Identify which cell holds the provided text, then report its [X, Y] central coordinate. 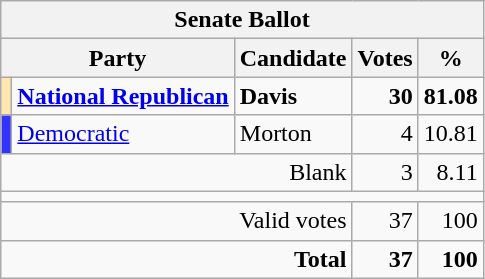
Davis [293, 96]
30 [385, 96]
8.11 [450, 172]
Blank [176, 172]
Morton [293, 134]
10.81 [450, 134]
Senate Ballot [242, 20]
Democratic [123, 134]
81.08 [450, 96]
Total [176, 259]
National Republican [123, 96]
4 [385, 134]
3 [385, 172]
Party [118, 58]
Votes [385, 58]
% [450, 58]
Candidate [293, 58]
Valid votes [176, 221]
